Return (x, y) of the center of cell containing provided text 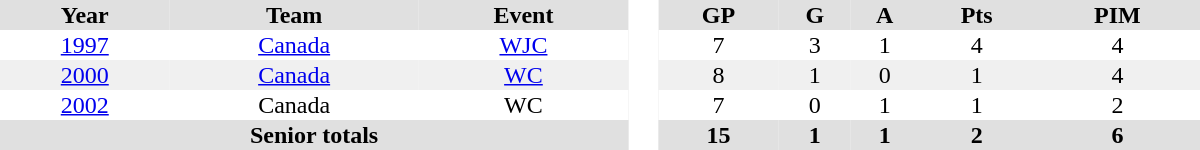
PIM (1118, 15)
2002 (85, 105)
Pts (976, 15)
GP (718, 15)
A (885, 15)
Year (85, 15)
1997 (85, 45)
Senior totals (314, 135)
6 (1118, 135)
Event (524, 15)
WJC (524, 45)
Team (294, 15)
2000 (85, 75)
3 (815, 45)
15 (718, 135)
8 (718, 75)
G (815, 15)
